Locate the cell with the specified text and output its (X, Y) center coordinate. 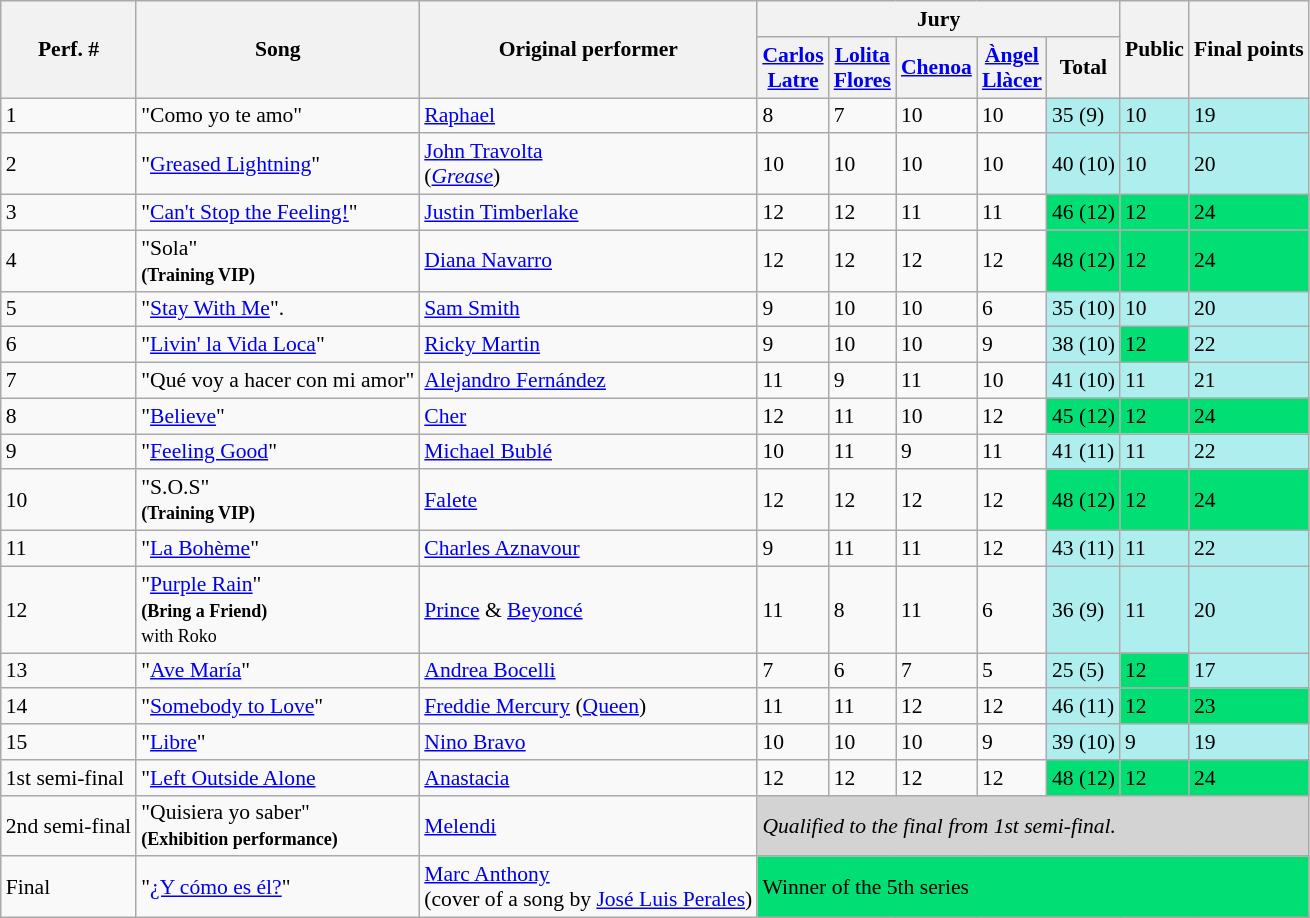
Public (1154, 50)
13 (68, 671)
Anastacia (588, 778)
38 (10) (1084, 345)
Alejandro Fernández (588, 381)
"Purple Rain"(Bring a Friend) with Roko (278, 610)
"Stay With Me". (278, 309)
40 (10) (1084, 164)
"Livin' la Vida Loca" (278, 345)
Final (68, 888)
Ricky Martin (588, 345)
"S.O.S"(Training VIP) (278, 500)
39 (10) (1084, 742)
36 (9) (1084, 610)
Michael Bublé (588, 452)
"Believe" (278, 416)
4 (68, 260)
1st semi-final (68, 778)
Andrea Bocelli (588, 671)
35 (9) (1084, 116)
Freddie Mercury (Queen) (588, 707)
"La Bohème" (278, 549)
Justin Timberlake (588, 213)
Falete (588, 500)
1 (68, 116)
Diana Navarro (588, 260)
Melendi (588, 826)
Àngel Llàcer (1012, 68)
21 (1249, 381)
2nd semi-final (68, 826)
3 (68, 213)
Total (1084, 68)
25 (5) (1084, 671)
14 (68, 707)
Raphael (588, 116)
Cher (588, 416)
"Somebody to Love" (278, 707)
Nino Bravo (588, 742)
2 (68, 164)
35 (10) (1084, 309)
41 (11) (1084, 452)
"Sola"(Training VIP) (278, 260)
Original performer (588, 50)
17 (1249, 671)
"Qué voy a hacer con mi amor" (278, 381)
John Travolta (Grease) (588, 164)
Carlos Latre (792, 68)
"Como yo te amo" (278, 116)
Winner of the 5th series (1032, 888)
Final points (1249, 50)
"Greased Lightning" (278, 164)
45 (12) (1084, 416)
Song (278, 50)
"Left Outside Alone (278, 778)
15 (68, 742)
46 (11) (1084, 707)
Prince & Beyoncé (588, 610)
"¿Y cómo es él?" (278, 888)
Lolita Flores (862, 68)
Perf. # (68, 50)
Jury (938, 19)
46 (12) (1084, 213)
Sam Smith (588, 309)
"Feeling Good" (278, 452)
Qualified to the final from 1st semi-final. (1032, 826)
Charles Aznavour (588, 549)
"Can't Stop the Feeling!" (278, 213)
43 (11) (1084, 549)
Marc Anthony(cover of a song by José Luis Perales) (588, 888)
"Libre" (278, 742)
41 (10) (1084, 381)
23 (1249, 707)
"Ave María" (278, 671)
"Quisiera yo saber"(Exhibition performance) (278, 826)
Chenoa (936, 68)
